Return [x, y] of the center of cell containing provided text 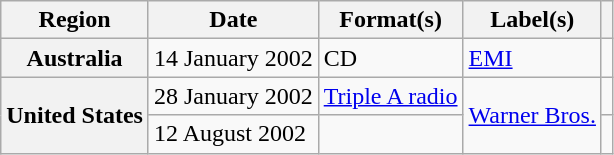
Region [75, 20]
12 August 2002 [233, 134]
EMI [532, 58]
14 January 2002 [233, 58]
Triple A radio [390, 96]
Label(s) [532, 20]
Warner Bros. [532, 115]
Australia [75, 58]
Date [233, 20]
United States [75, 115]
Format(s) [390, 20]
CD [390, 58]
28 January 2002 [233, 96]
